Return the (X, Y) coordinate for the center point of the cell that contains the specified text.  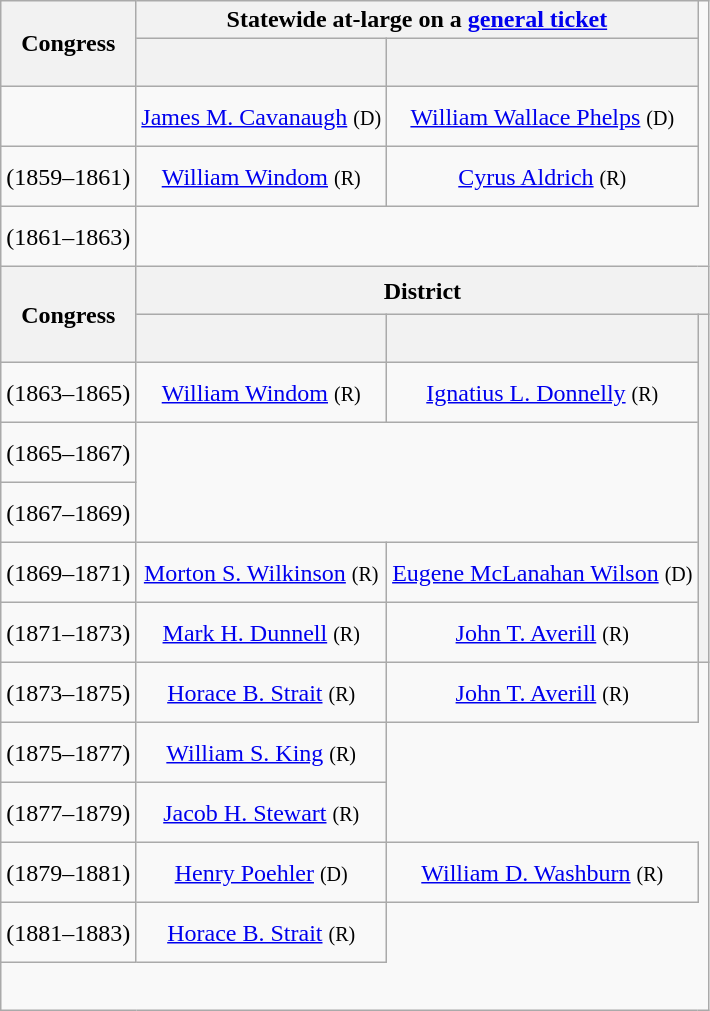
William S. King (R) (262, 753)
(1875–1877) (68, 753)
(1861–1863) (68, 237)
(1863–1865) (68, 393)
(1869–1871) (68, 573)
Statewide at-large on a general ticket (417, 20)
(1859–1861) (68, 177)
Mark H. Dunnell (R) (262, 633)
(1865–1867) (68, 453)
Morton S. Wilkinson (R) (262, 573)
District (422, 291)
(1871–1873) (68, 633)
James M. Cavanaugh (D) (262, 117)
Eugene McLanahan Wilson (D) (542, 573)
(1881–1883) (68, 933)
Ignatius L. Donnelly (R) (542, 393)
William D. Washburn (R) (542, 873)
Henry Poehler (D) (262, 873)
(1873–1875) (68, 693)
Jacob H. Stewart (R) (262, 813)
(1879–1881) (68, 873)
William Wallace Phelps (D) (542, 117)
(1877–1879) (68, 813)
Cyrus Aldrich (R) (542, 177)
(1867–1869) (68, 513)
